Return the (X, Y) coordinate for the center point of the cell that contains the specified text.  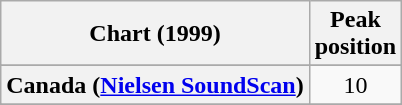
Chart (1999) (155, 34)
10 (355, 85)
Peakposition (355, 34)
Canada (Nielsen SoundScan) (155, 85)
